Find where the given text appears and provide that cell's center as (x, y) coordinate. 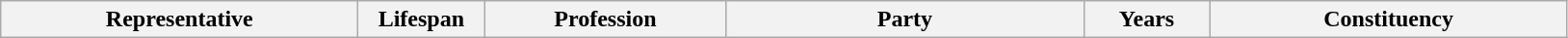
Lifespan (422, 19)
Party (905, 19)
Profession (605, 19)
Years (1146, 19)
Representative (179, 19)
Constituency (1389, 19)
